For the text-containing cell, return its midpoint in (X, Y) coordinate format. 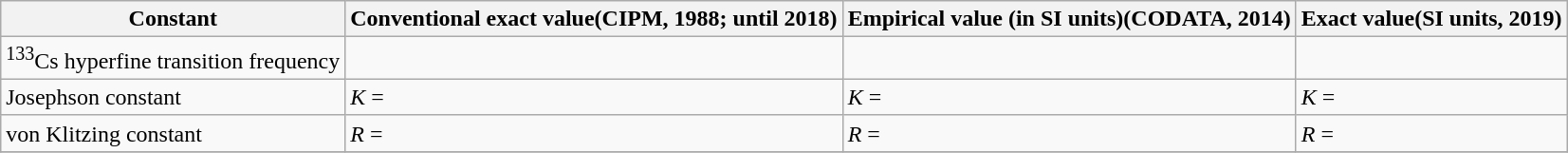
Josephson constant (173, 97)
Constant (173, 19)
Empirical value (in SI units)(CODATA, 2014) (1069, 19)
von Klitzing constant (173, 133)
133Cs hyperfine transition frequency (173, 59)
Exact value(SI units, 2019) (1431, 19)
Conventional exact value(CIPM, 1988; until 2018) (594, 19)
